Locate the cell with the specified text and output its [x, y] center coordinate. 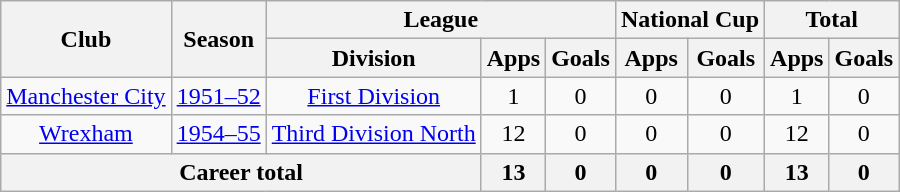
1954–55 [218, 134]
Club [86, 39]
Season [218, 39]
Manchester City [86, 96]
League [440, 20]
Division [374, 58]
Total [832, 20]
First Division [374, 96]
Third Division North [374, 134]
1951–52 [218, 96]
Career total [241, 172]
National Cup [690, 20]
Wrexham [86, 134]
